Return (X, Y) of the center of cell containing provided text 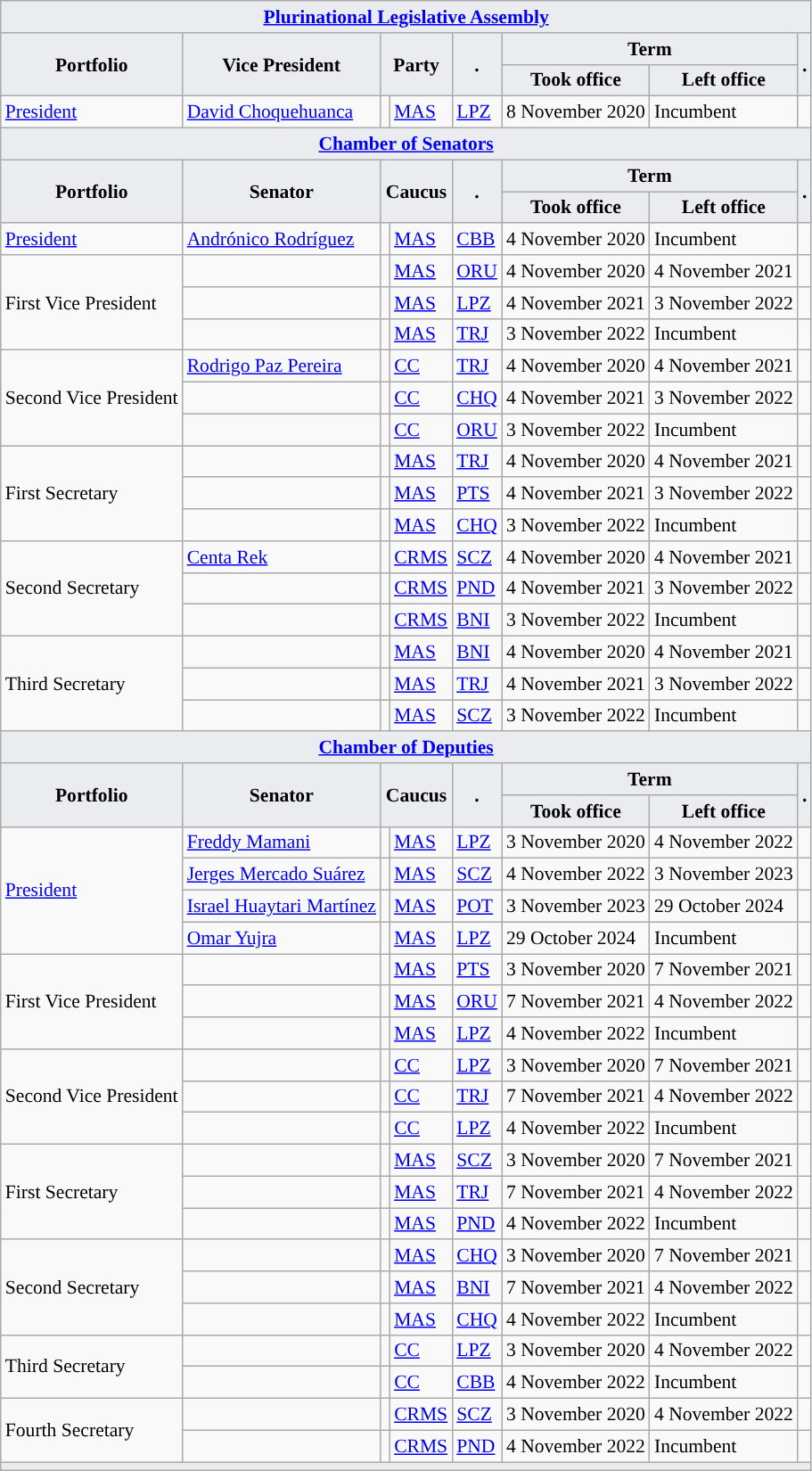
Chamber of Deputies (406, 748)
Party (416, 64)
David Choquehuanca (282, 112)
Fourth Secretary (92, 1430)
8 November 2020 (576, 112)
Jerges Mercado Suárez (282, 875)
Rodrigo Paz Pereira (282, 366)
Centa Rek (282, 557)
Israel Huaytari Martínez (282, 907)
Freddy Mamani (282, 842)
Chamber of Senators (406, 144)
Omar Yujra (282, 938)
POT (477, 907)
Andrónico Rodríguez (282, 240)
Vice President (282, 64)
Plurinational Legislative Assembly (406, 17)
